For the text-containing cell, return its midpoint in [X, Y] coordinate format. 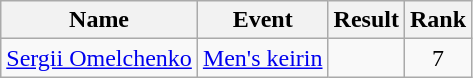
Men's keirin [262, 58]
Event [262, 20]
Sergii Omelchenko [100, 58]
7 [438, 58]
Result [366, 20]
Name [100, 20]
Rank [438, 20]
